Locate the cell with the specified text and output its (x, y) center coordinate. 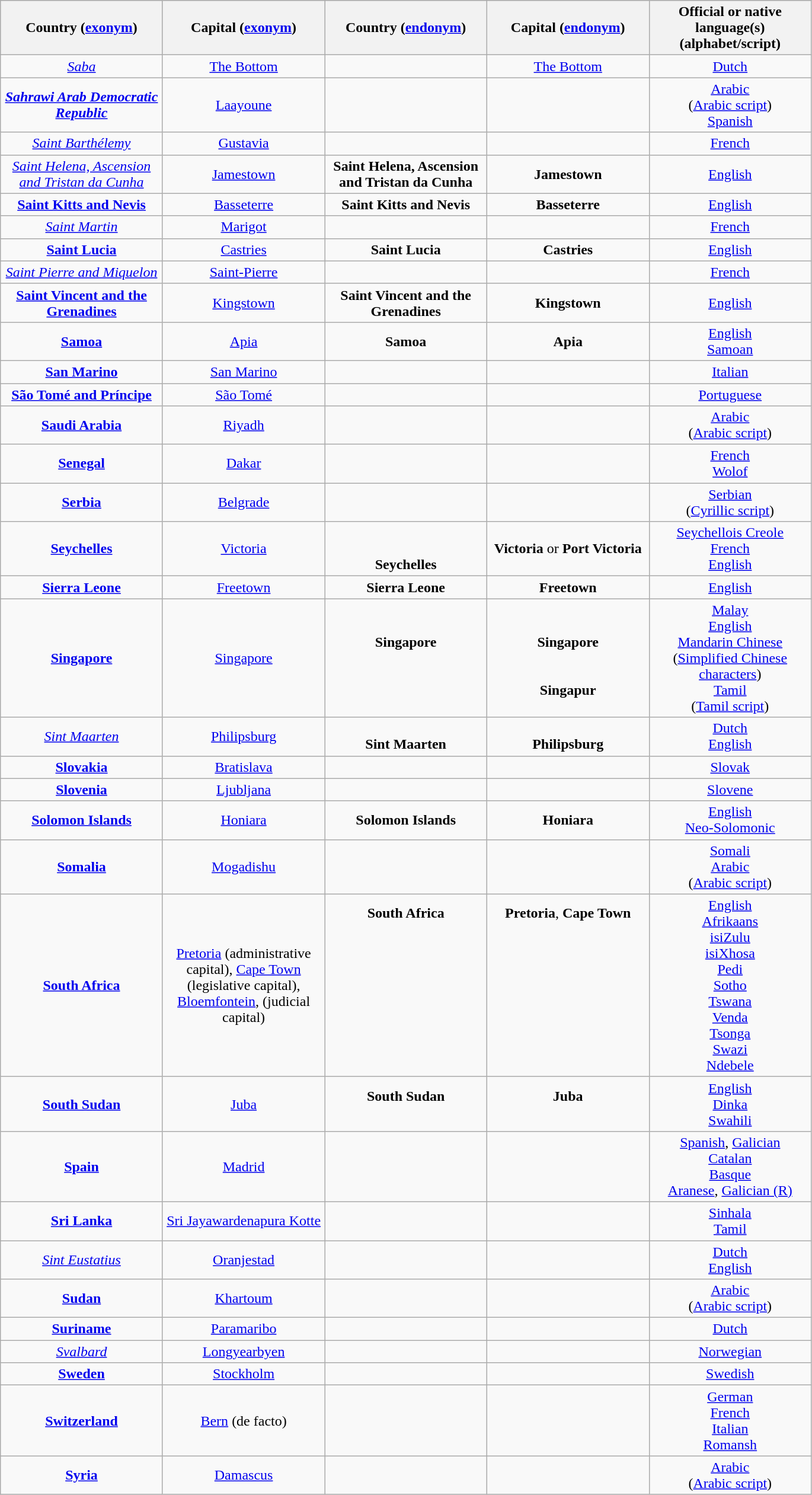
Saint Martin (82, 227)
Saint Pierre and Miquelon (82, 272)
Sudan (82, 1298)
Sahrawi Arab Democratic Republic (82, 105)
Capital (exonym) (244, 28)
Laayoune (244, 105)
Belgrade (244, 503)
Bern (de facto) (244, 1420)
São Tomé (244, 394)
Suriname (82, 1329)
Dakar (244, 464)
Sweden (82, 1374)
SingaporeSingapur (568, 658)
Swedish (730, 1374)
Portuguese (730, 394)
EnglishNeo-Solomonic (730, 820)
Country (exonym) (82, 28)
Serbia (82, 503)
GermanFrenchItalianRomansh (730, 1420)
Slovakia (82, 767)
Ljubljana (244, 790)
FrenchWolof (730, 464)
São Tomé and Príncipe (82, 394)
Saint Barthélemy (82, 143)
Switzerland (82, 1420)
EnglishDinkaSwahili (730, 1104)
Gustavia (244, 143)
MalayEnglishMandarin Chinese(Simplified Chinese characters)Tamil(Tamil script) (730, 658)
Serbian(Cyrillic script) (730, 503)
Victoria or Port Victoria (568, 549)
Sint Eustatius (82, 1259)
Slovene (730, 790)
Syria (82, 1475)
Italian (730, 372)
Madrid (244, 1167)
Capital (endonym) (568, 28)
EnglishSamoan (730, 341)
Stockholm (244, 1374)
Seychellois CreoleFrenchEnglish (730, 549)
EnglishAfrikaansisiZuluisiXhosaPediSothoTswanaVendaTsongaSwaziNdebele (730, 985)
Victoria (244, 549)
Arabic(Arabic script)Spanish (730, 105)
Norwegian (730, 1352)
Marigot (244, 227)
Riyadh (244, 426)
Sri Lanka (82, 1221)
Oranjestad (244, 1259)
Official or native language(s) (alphabet/script) (730, 28)
Svalbard (82, 1352)
Saint-Pierre (244, 272)
Saudi Arabia (82, 426)
Saba (82, 66)
Slovak (730, 767)
Country (endonym) (406, 28)
Bratislava (244, 767)
SomaliArabic(Arabic script) (730, 867)
Somalia (82, 867)
Slovenia (82, 790)
Pretoria (administrative capital), Cape Town (legislative capital), Bloemfontein, (judicial capital) (244, 985)
Spanish, GalicianCatalanBasqueAranese, Galician (R) (730, 1167)
Damascus (244, 1475)
Mogadishu (244, 867)
Khartoum (244, 1298)
Pretoria, Cape Town (568, 985)
Paramaribo (244, 1329)
Sri Jayawardenapura Kotte (244, 1221)
Spain (82, 1167)
Longyearbyen (244, 1352)
SinhalaTamil (730, 1221)
Senegal (82, 464)
